Return the [X, Y] coordinate for the center point of the cell that contains the specified text.  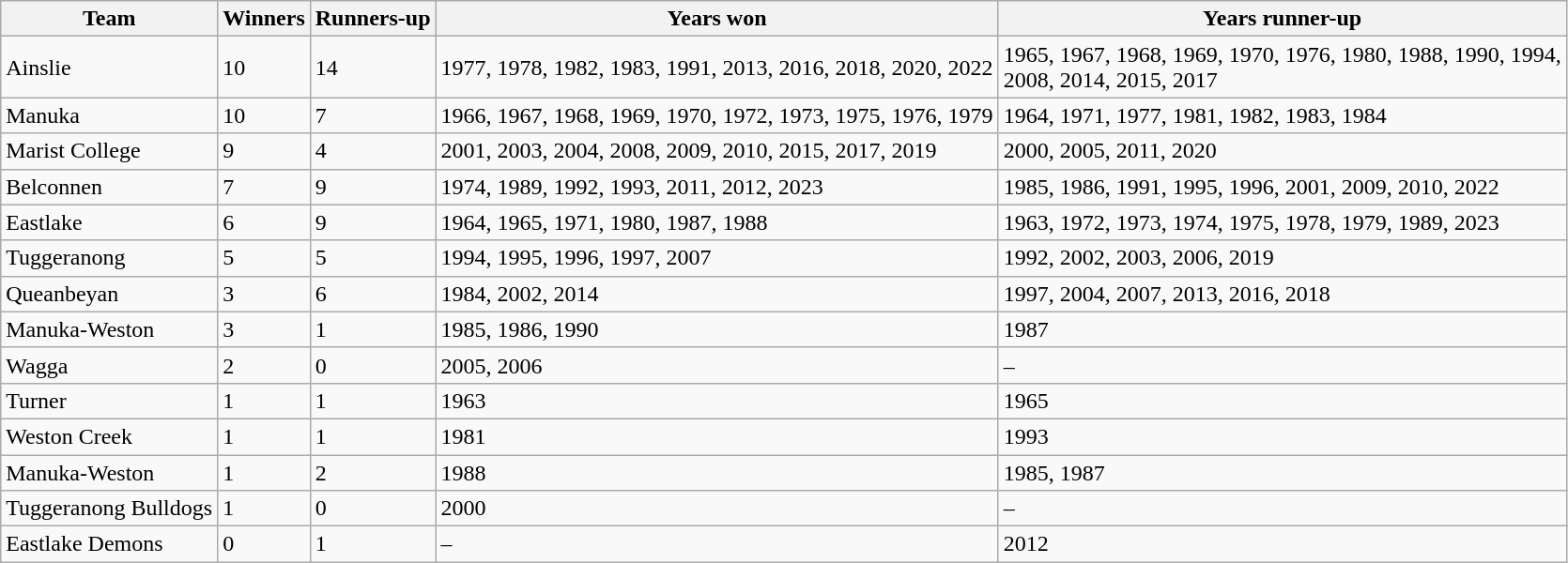
2012 [1283, 544]
Wagga [109, 365]
Weston Creek [109, 436]
1984, 2002, 2014 [717, 294]
1964, 1965, 1971, 1980, 1987, 1988 [717, 222]
1985, 1987 [1283, 472]
Winners [265, 19]
1963, 1972, 1973, 1974, 1975, 1978, 1979, 1989, 2023 [1283, 222]
Ainslie [109, 68]
Manuka [109, 115]
1974, 1989, 1992, 1993, 2011, 2012, 2023 [717, 187]
1964, 1971, 1977, 1981, 1982, 1983, 1984 [1283, 115]
1987 [1283, 329]
1988 [717, 472]
1985, 1986, 1990 [717, 329]
1985, 1986, 1991, 1995, 1996, 2001, 2009, 2010, 2022 [1283, 187]
1966, 1967, 1968, 1969, 1970, 1972, 1973, 1975, 1976, 1979 [717, 115]
1963 [717, 401]
Team [109, 19]
1965 [1283, 401]
2000 [717, 509]
Eastlake Demons [109, 544]
1994, 1995, 1996, 1997, 2007 [717, 258]
4 [373, 151]
Tuggeranong [109, 258]
1993 [1283, 436]
2005, 2006 [717, 365]
1997, 2004, 2007, 2013, 2016, 2018 [1283, 294]
1992, 2002, 2003, 2006, 2019 [1283, 258]
Years won [717, 19]
Eastlake [109, 222]
14 [373, 68]
Belconnen [109, 187]
Tuggeranong Bulldogs [109, 509]
1981 [717, 436]
1965, 1967, 1968, 1969, 1970, 1976, 1980, 1988, 1990, 1994,2008, 2014, 2015, 2017 [1283, 68]
Queanbeyan [109, 294]
1977, 1978, 1982, 1983, 1991, 2013, 2016, 2018, 2020, 2022 [717, 68]
2000, 2005, 2011, 2020 [1283, 151]
Years runner-up [1283, 19]
Marist College [109, 151]
Runners-up [373, 19]
Turner [109, 401]
2001, 2003, 2004, 2008, 2009, 2010, 2015, 2017, 2019 [717, 151]
